Detect which cell encompasses the target text, then output its [x, y] center coordinate. 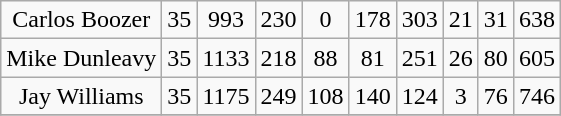
303 [420, 20]
1133 [226, 58]
746 [536, 96]
Mike Dunleavy [82, 58]
3 [460, 96]
178 [372, 20]
81 [372, 58]
108 [326, 96]
31 [496, 20]
21 [460, 20]
605 [536, 58]
26 [460, 58]
88 [326, 58]
0 [326, 20]
218 [278, 58]
638 [536, 20]
140 [372, 96]
230 [278, 20]
Carlos Boozer [82, 20]
251 [420, 58]
76 [496, 96]
124 [420, 96]
249 [278, 96]
80 [496, 58]
Jay Williams [82, 96]
993 [226, 20]
1175 [226, 96]
